Capture the cell that displays the provided text and extract its [x, y] central coordinate. 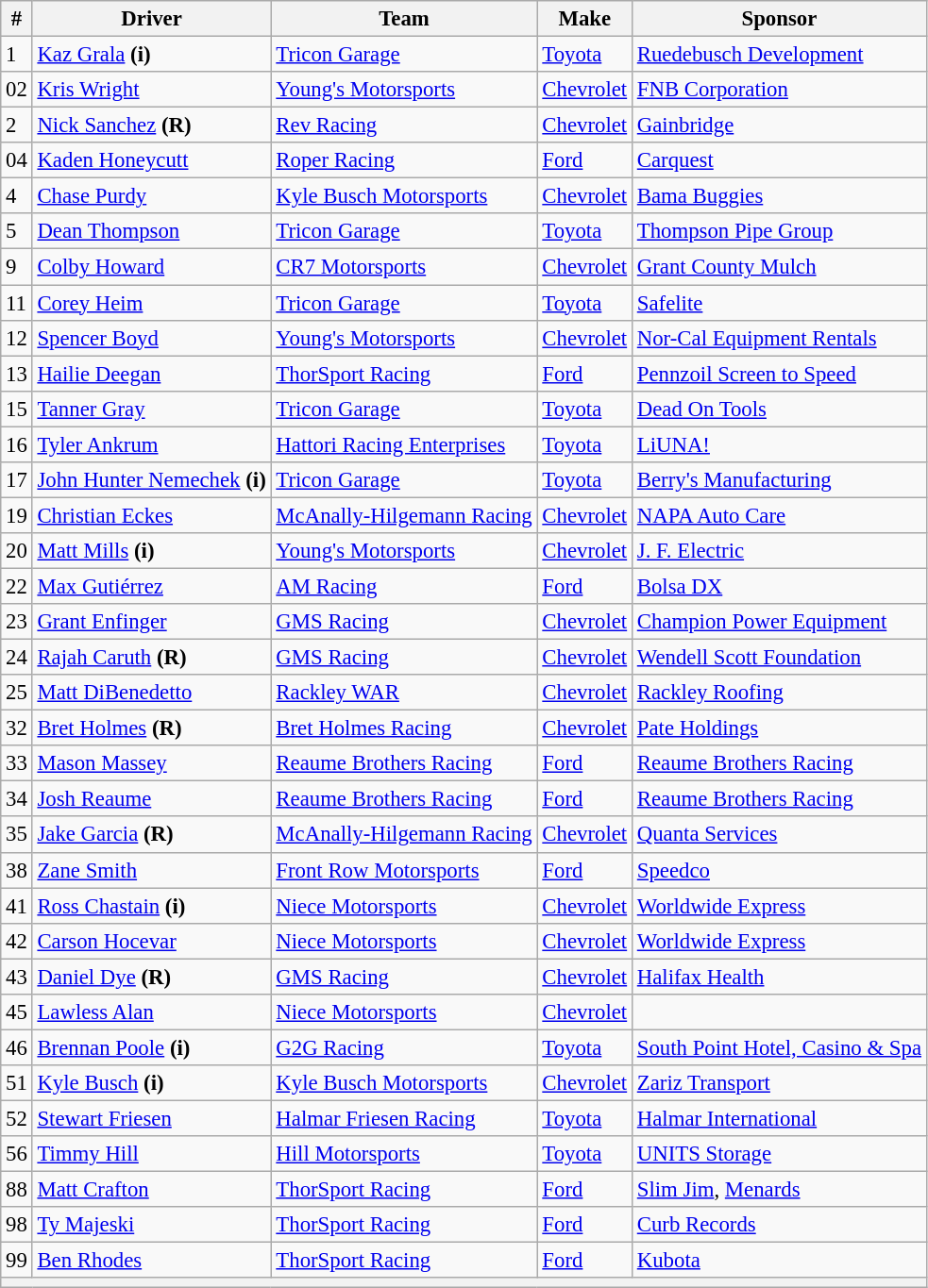
11 [17, 303]
Slim Jim, Menards [779, 1190]
Make [584, 19]
Bret Holmes Racing [404, 728]
AM Racing [404, 586]
5 [17, 231]
Halmar Friesen Racing [404, 1118]
Kyle Busch (i) [151, 1083]
Corey Heim [151, 303]
43 [17, 977]
Josh Reaume [151, 799]
Spencer Boyd [151, 338]
Ben Rhodes [151, 1261]
Halmar International [779, 1118]
33 [17, 763]
John Hunter Nemechek (i) [151, 480]
Tanner Gray [151, 409]
Ross Chastain (i) [151, 906]
22 [17, 586]
35 [17, 835]
4 [17, 196]
38 [17, 870]
Safelite [779, 303]
Jake Garcia (R) [151, 835]
Matt DiBenedetto [151, 693]
Matt Crafton [151, 1190]
Chase Purdy [151, 196]
32 [17, 728]
Daniel Dye (R) [151, 977]
19 [17, 515]
Dead On Tools [779, 409]
Speedco [779, 870]
Wendell Scott Foundation [779, 658]
Driver [151, 19]
Grant County Mulch [779, 267]
Ruedebusch Development [779, 55]
98 [17, 1225]
Mason Massey [151, 763]
88 [17, 1190]
16 [17, 444]
51 [17, 1083]
South Point Hotel, Casino & Spa [779, 1047]
Stewart Friesen [151, 1118]
Zariz Transport [779, 1083]
Team [404, 19]
Curb Records [779, 1225]
9 [17, 267]
Colby Howard [151, 267]
Pennzoil Screen to Speed [779, 374]
Carson Hocevar [151, 941]
52 [17, 1118]
Halifax Health [779, 977]
Christian Eckes [151, 515]
Rackley WAR [404, 693]
Lawless Alan [151, 1012]
25 [17, 693]
1 [17, 55]
Thompson Pipe Group [779, 231]
FNB Corporation [779, 90]
02 [17, 90]
Gainbridge [779, 125]
23 [17, 622]
Hattori Racing Enterprises [404, 444]
Zane Smith [151, 870]
Pate Holdings [779, 728]
Carquest [779, 160]
UNITS Storage [779, 1154]
41 [17, 906]
Timmy Hill [151, 1154]
Hailie Deegan [151, 374]
Rev Racing [404, 125]
Nick Sanchez (R) [151, 125]
15 [17, 409]
17 [17, 480]
Roper Racing [404, 160]
J. F. Electric [779, 551]
G2G Racing [404, 1047]
13 [17, 374]
Brennan Poole (i) [151, 1047]
45 [17, 1012]
Bolsa DX [779, 586]
99 [17, 1261]
Rackley Roofing [779, 693]
42 [17, 941]
Bret Holmes (R) [151, 728]
Champion Power Equipment [779, 622]
Bama Buggies [779, 196]
Front Row Motorsports [404, 870]
Ty Majeski [151, 1225]
Tyler Ankrum [151, 444]
24 [17, 658]
Quanta Services [779, 835]
Dean Thompson [151, 231]
Berry's Manufacturing [779, 480]
Hill Motorsports [404, 1154]
20 [17, 551]
04 [17, 160]
2 [17, 125]
Kaden Honeycutt [151, 160]
Matt Mills (i) [151, 551]
CR7 Motorsports [404, 267]
Rajah Caruth (R) [151, 658]
# [17, 19]
Nor-Cal Equipment Rentals [779, 338]
56 [17, 1154]
34 [17, 799]
Sponsor [779, 19]
Grant Enfinger [151, 622]
Max Gutiérrez [151, 586]
Kaz Grala (i) [151, 55]
Kris Wright [151, 90]
NAPA Auto Care [779, 515]
Kubota [779, 1261]
46 [17, 1047]
12 [17, 338]
LiUNA! [779, 444]
